Find where the given text appears and provide that cell's center as (x, y) coordinate. 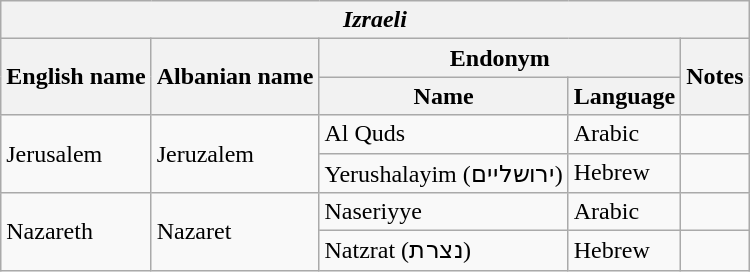
Language (624, 96)
Jeruzalem (235, 154)
English name (76, 77)
Naseriyye (444, 212)
Notes (715, 77)
Yerushalayim (ירושליים) (444, 173)
Nazareth (76, 232)
Jerusalem (76, 154)
Izraeli (375, 20)
Al Quds (444, 134)
Endonym (500, 58)
Natzrat (נצרת) (444, 251)
Albanian name (235, 77)
Name (444, 96)
Nazaret (235, 232)
